Return the (x, y) coordinate for the center point of the cell that contains the specified text.  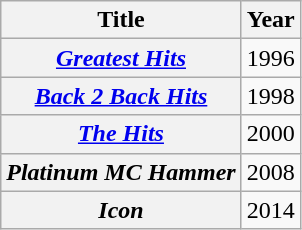
2000 (270, 134)
Title (121, 20)
Back 2 Back Hits (121, 96)
1996 (270, 58)
Icon (121, 210)
Year (270, 20)
The Hits (121, 134)
2014 (270, 210)
Greatest Hits (121, 58)
2008 (270, 172)
1998 (270, 96)
Platinum MC Hammer (121, 172)
